Return the [x, y] coordinate for the center point of the cell that contains the specified text.  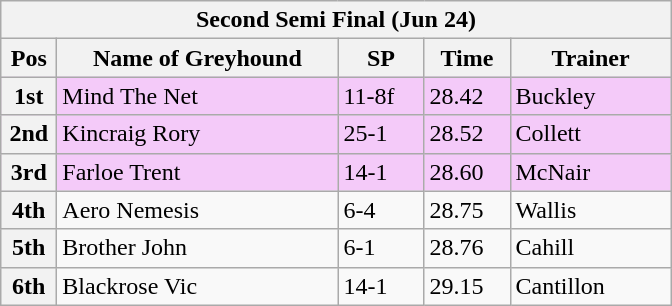
29.15 [467, 286]
Wallis [590, 210]
Kincraig Rory [198, 134]
Name of Greyhound [198, 58]
28.52 [467, 134]
Farloe Trent [198, 172]
25-1 [381, 134]
McNair [590, 172]
Second Semi Final (Jun 24) [336, 20]
Cahill [590, 248]
6th [29, 286]
28.42 [467, 96]
2nd [29, 134]
Pos [29, 58]
Time [467, 58]
6-1 [381, 248]
Buckley [590, 96]
28.60 [467, 172]
Mind The Net [198, 96]
SP [381, 58]
4th [29, 210]
Collett [590, 134]
Aero Nemesis [198, 210]
3rd [29, 172]
Cantillon [590, 286]
5th [29, 248]
1st [29, 96]
28.76 [467, 248]
11-8f [381, 96]
Trainer [590, 58]
28.75 [467, 210]
6-4 [381, 210]
Blackrose Vic [198, 286]
Brother John [198, 248]
